From the cell containing the given text, extract its center point as [x, y] coordinate. 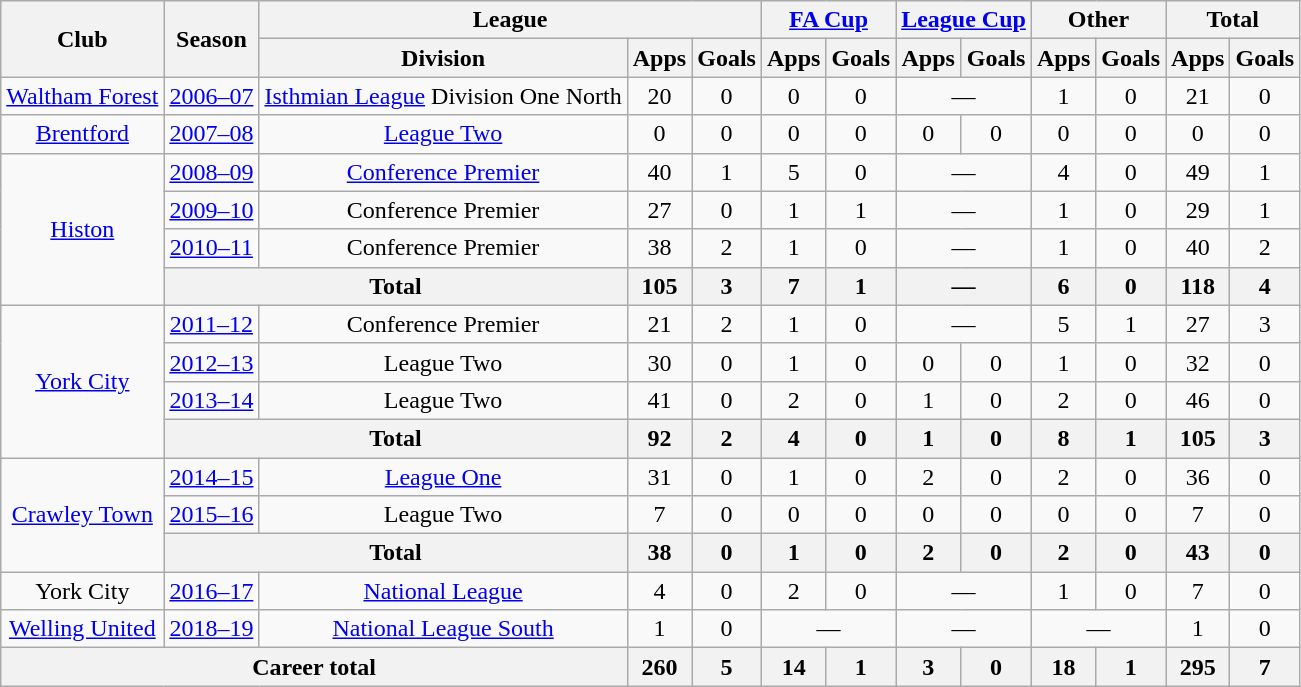
National League [443, 591]
Brentford [82, 134]
2006–07 [212, 96]
FA Cup [828, 20]
League One [443, 477]
8 [1063, 438]
43 [1198, 553]
2016–17 [212, 591]
Histon [82, 229]
2009–10 [212, 210]
2013–14 [212, 400]
36 [1198, 477]
2014–15 [212, 477]
260 [659, 667]
Waltham Forest [82, 96]
20 [659, 96]
2011–12 [212, 324]
Season [212, 39]
14 [793, 667]
2010–11 [212, 248]
National League South [443, 629]
Other [1098, 20]
29 [1198, 210]
30 [659, 362]
6 [1063, 286]
18 [1063, 667]
Division [443, 58]
31 [659, 477]
49 [1198, 172]
League Cup [964, 20]
2008–09 [212, 172]
Crawley Town [82, 515]
295 [1198, 667]
2007–08 [212, 134]
Welling United [82, 629]
118 [1198, 286]
2015–16 [212, 515]
League [510, 20]
Club [82, 39]
2012–13 [212, 362]
2018–19 [212, 629]
41 [659, 400]
32 [1198, 362]
Isthmian League Division One North [443, 96]
92 [659, 438]
Career total [314, 667]
46 [1198, 400]
